Identify which cell holds the provided text, then report its [X, Y] central coordinate. 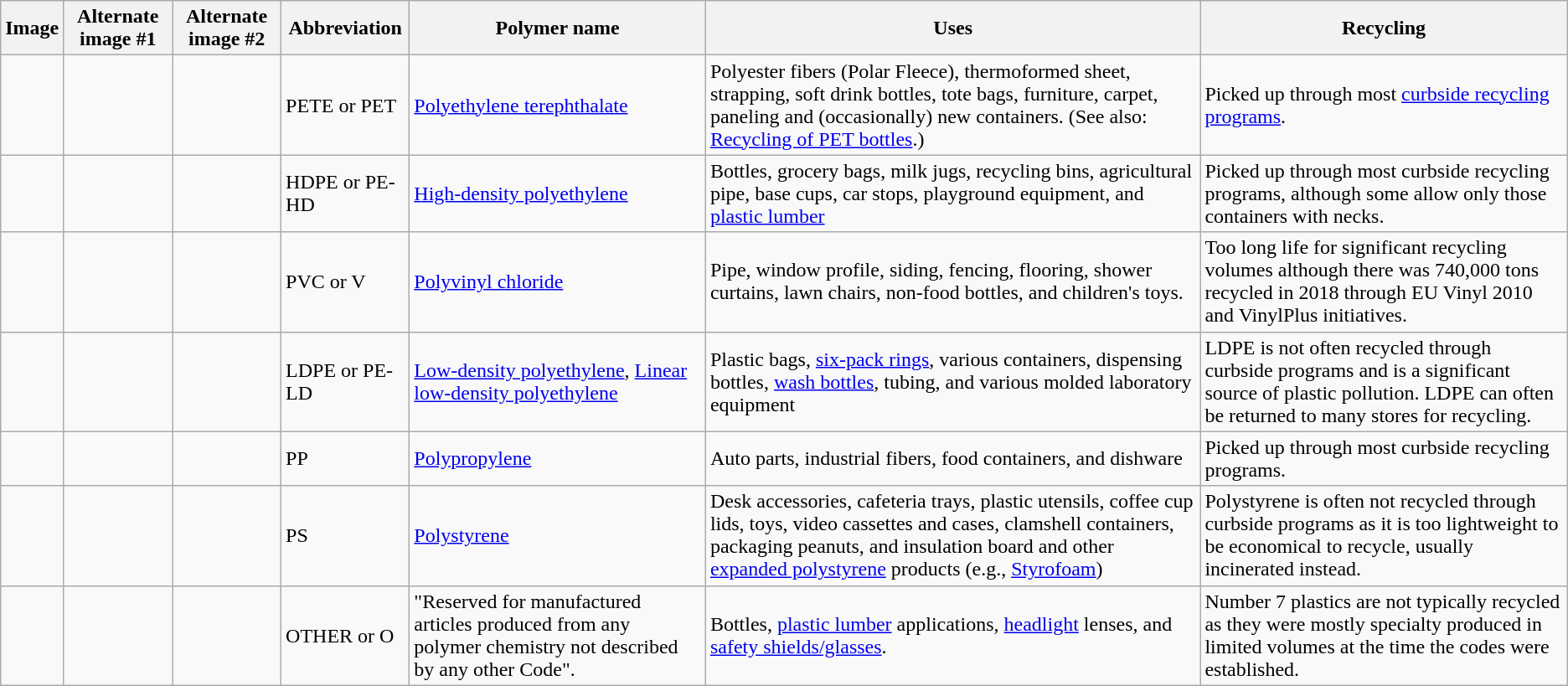
LDPE or PE-LD [345, 382]
Polyethylene terephthalate [558, 106]
Picked up through most curbside recycling programs, although some allow only those containers with necks. [1384, 193]
Polystyrene [558, 536]
Recycling [1384, 28]
Uses [953, 28]
High-density polyethylene [558, 193]
Alternate image #2 [227, 28]
PETE or PET [345, 106]
PS [345, 536]
Polyvinyl chloride [558, 281]
Too long life for significant recycling volumes although there was 740,000 tons recycled in 2018 through EU Vinyl 2010 and VinylPlus initiatives. [1384, 281]
Image [32, 28]
Bottles, plastic lumber applications, headlight lenses, and safety shields/glasses. [953, 635]
Alternate image #1 [118, 28]
PP [345, 459]
Auto parts, industrial fibers, food containers, and dishware [953, 459]
Abbreviation [345, 28]
Polystyrene is often not recycled through curbside programs as it is too lightweight to be economical to recycle, usually incinerated instead. [1384, 536]
"Reserved for manufactured articles produced from any polymer chemistry not described by any other Code". [558, 635]
OTHER or O [345, 635]
Low-density polyethylene, Linear low-density polyethylene [558, 382]
PVC or V [345, 281]
Polypropylene [558, 459]
Polymer name [558, 28]
Number 7 plastics are not typically recycled as they were mostly specialty produced in limited volumes at the time the codes were established. [1384, 635]
Plastic bags, six-pack rings, various containers, dispensing bottles, wash bottles, tubing, and various molded laboratory equipment [953, 382]
Pipe, window profile, siding, fencing, flooring, shower curtains, lawn chairs, non-food bottles, and children's toys. [953, 281]
HDPE or PE-HD [345, 193]
Bottles, grocery bags, milk jugs, recycling bins, agricultural pipe, base cups, car stops, playground equipment, and plastic lumber [953, 193]
